Find where the given text appears and provide that cell's center as [X, Y] coordinate. 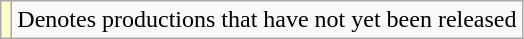
Denotes productions that have not yet been released [267, 20]
